Return [X, Y] of the center of cell containing provided text 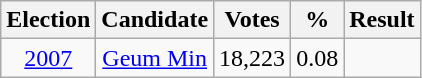
Election [48, 20]
18,223 [252, 58]
2007 [48, 58]
0.08 [318, 58]
Votes [252, 20]
% [318, 20]
Result [382, 20]
Geum Min [155, 58]
Candidate [155, 20]
